Capture the cell that displays the provided text and extract its (X, Y) central coordinate. 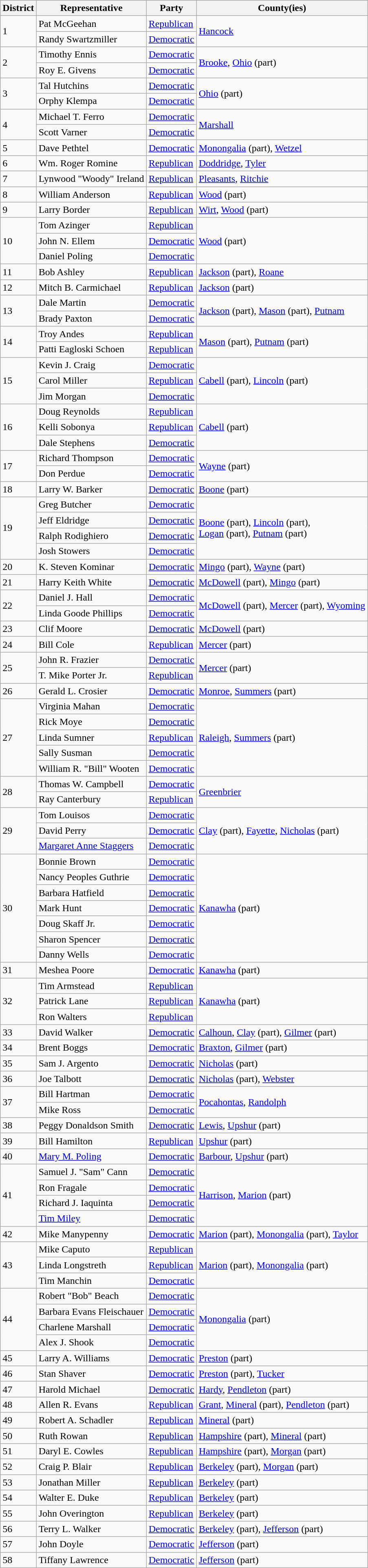
Ray Canterbury (91, 799)
Grant, Mineral (part), Pendleton (part) (282, 1405)
52 (18, 1467)
38 (18, 1125)
Ron Walters (91, 1017)
Tom Azinger (91, 225)
Orphy Klempa (91, 101)
24 (18, 644)
54 (18, 1498)
Brady Paxton (91, 318)
Lewis, Upshur (part) (282, 1125)
Greenbrier (282, 792)
Jackson (part) (282, 287)
28 (18, 792)
Doug Skaff Jr. (91, 923)
Stan Shaver (91, 1374)
Calhoun, Clay (part), Gilmer (part) (282, 1032)
David Perry (91, 830)
Hancock (282, 31)
Patrick Lane (91, 1001)
Tim Miley (91, 1219)
District (18, 8)
Mike Manypenny (91, 1234)
Barbara Hatfield (91, 892)
Dale Martin (91, 303)
58 (18, 1560)
1 (18, 31)
55 (18, 1513)
Jonathan Miller (91, 1482)
John Doyle (91, 1544)
31 (18, 970)
40 (18, 1156)
Gerald L. Crosier (91, 691)
Thomas W. Campbell (91, 784)
25 (18, 667)
Bill Hamilton (91, 1141)
Ron Fragale (91, 1188)
17 (18, 466)
35 (18, 1063)
33 (18, 1032)
Virginia Mahan (91, 707)
Barbara Evans Fleischauer (91, 1312)
19 (18, 528)
Samuel J. "Sam" Cann (91, 1172)
Hampshire (part), Mineral (part) (282, 1435)
4 (18, 124)
Tiffany Lawrence (91, 1560)
26 (18, 691)
9 (18, 210)
Scott Varner (91, 132)
Tal Hutchins (91, 86)
McDowell (part), Mercer (part), Wyoming (282, 605)
Robert "Bob" Beach (91, 1296)
Kevin J. Craig (91, 365)
Cabell (part) (282, 427)
Tom Louisos (91, 815)
Danny Wells (91, 955)
51 (18, 1451)
Mark Hunt (91, 908)
47 (18, 1389)
Pat McGeehan (91, 24)
Brooke, Ohio (part) (282, 62)
Braxton, Gilmer (part) (282, 1048)
Jeff Eldridge (91, 520)
Troy Andes (91, 334)
Brent Boggs (91, 1048)
Mingo (part), Wayne (part) (282, 567)
48 (18, 1405)
16 (18, 427)
Daniel J. Hall (91, 598)
Nicholas (part) (282, 1063)
5 (18, 148)
50 (18, 1435)
Ruth Rowan (91, 1435)
Monroe, Summers (part) (282, 691)
Dale Stephens (91, 442)
Wm. Roger Romine (91, 163)
Larry W. Barker (91, 489)
Wirt, Wood (part) (282, 210)
2 (18, 62)
7 (18, 179)
Berkeley (part), Morgan (part) (282, 1467)
22 (18, 605)
23 (18, 629)
Alex J. Shook (91, 1343)
8 (18, 194)
Preston (part), Tucker (282, 1374)
56 (18, 1529)
Hardy, Pendleton (part) (282, 1389)
County(ies) (282, 8)
Meshea Poore (91, 970)
Margaret Anne Staggers (91, 846)
McDowell (part) (282, 629)
45 (18, 1358)
14 (18, 342)
Boone (part), Lincoln (part), Logan (part), Putnam (part) (282, 528)
John N. Ellem (91, 241)
Mary M. Poling (91, 1156)
Pocahontas, Randolph (282, 1102)
10 (18, 241)
Mike Ross (91, 1110)
Mason (part), Putnam (part) (282, 342)
Barbour, Upshur (part) (282, 1156)
Craig P. Blair (91, 1467)
Hampshire (part), Morgan (part) (282, 1451)
Mike Caputo (91, 1250)
Robert A. Schadler (91, 1420)
Michael T. Ferro (91, 117)
Sharon Spencer (91, 939)
Rick Moye (91, 722)
Bill Hartman (91, 1094)
Randy Swartzmiller (91, 39)
Raleigh, Summers (part) (282, 738)
Harold Michael (91, 1389)
Mitch B. Carmichael (91, 287)
McDowell (part), Mingo (part) (282, 582)
3 (18, 93)
Dave Pethtel (91, 148)
36 (18, 1079)
Pleasants, Ritchie (282, 179)
Ohio (part) (282, 93)
Sam J. Argento (91, 1063)
46 (18, 1374)
Sally Susman (91, 753)
49 (18, 1420)
Harry Keith White (91, 582)
Wayne (part) (282, 466)
20 (18, 567)
12 (18, 287)
Terry L. Walker (91, 1529)
Representative (91, 8)
43 (18, 1265)
37 (18, 1102)
Daryl E. Cowles (91, 1451)
Richard Thompson (91, 458)
Bonnie Brown (91, 861)
Nicholas (part), Webster (282, 1079)
42 (18, 1234)
Joe Talbott (91, 1079)
Doddridge, Tyler (282, 163)
Nancy Peoples Guthrie (91, 877)
Upshur (part) (282, 1141)
Roy E. Givens (91, 70)
Larry A. Williams (91, 1358)
Monongalia (part), Wetzel (282, 148)
41 (18, 1195)
K. Steven Kominar (91, 567)
Monongalia (part) (282, 1319)
Greg Butcher (91, 505)
Cabell (part), Lincoln (part) (282, 380)
Patti Eagloski Schoen (91, 349)
13 (18, 311)
Marion (part), Monongalia (part) (282, 1265)
Timothy Ennis (91, 55)
John R. Frazier (91, 660)
18 (18, 489)
Jackson (part), Roane (282, 272)
32 (18, 1001)
Tim Armstead (91, 986)
6 (18, 163)
Marshall (282, 124)
Linda Goode Phillips (91, 613)
Linda Sumner (91, 738)
Harrison, Marion (part) (282, 1195)
11 (18, 272)
Kelli Sobonya (91, 427)
39 (18, 1141)
William Anderson (91, 194)
Walter E. Duke (91, 1498)
27 (18, 738)
Clif Moore (91, 629)
Carol Miller (91, 380)
Don Perdue (91, 474)
Josh Stowers (91, 551)
Daniel Poling (91, 256)
Peggy Donaldson Smith (91, 1125)
Boone (part) (282, 489)
Allen R. Evans (91, 1405)
Jim Morgan (91, 396)
Larry Border (91, 210)
Bill Cole (91, 644)
Mineral (part) (282, 1420)
15 (18, 380)
44 (18, 1319)
29 (18, 830)
Clay (part), Fayette, Nicholas (part) (282, 830)
Bob Ashley (91, 272)
Preston (part) (282, 1358)
Doug Reynolds (91, 411)
Berkeley (part), Jefferson (part) (282, 1529)
Richard J. Iaquinta (91, 1203)
David Walker (91, 1032)
57 (18, 1544)
Linda Longstreth (91, 1265)
William R. "Bill" Wooten (91, 769)
Tim Manchin (91, 1281)
Jackson (part), Mason (part), Putnam (282, 311)
Marion (part), Monongalia (part), Taylor (282, 1234)
53 (18, 1482)
21 (18, 582)
30 (18, 908)
Charlene Marshall (91, 1327)
John Overington (91, 1513)
Ralph Rodighiero (91, 536)
Party (171, 8)
34 (18, 1048)
T. Mike Porter Jr. (91, 675)
Lynwood "Woody" Ireland (91, 179)
